Search for the cell housing the specified text and yield its [X, Y] center coordinate. 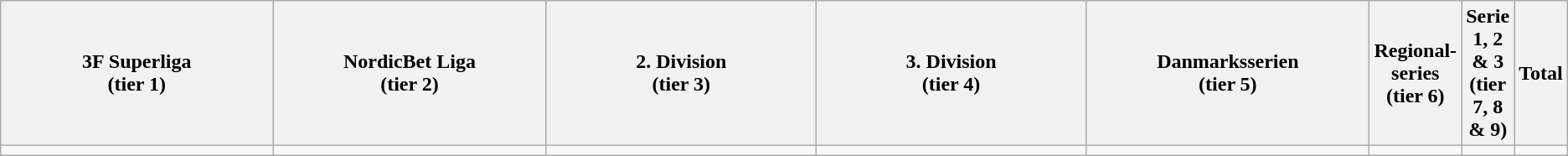
2. Division (tier 3) [681, 74]
Danmarksserien (tier 5) [1228, 74]
Total [1541, 74]
NordicBet Liga (tier 2) [410, 74]
Serie 1, 2 & 3(tier 7, 8 & 9) [1488, 74]
3F Superliga (tier 1) [137, 74]
Regional-series (tier 6) [1416, 74]
3. Division (tier 4) [951, 74]
